Provide the [x, y] coordinate of the cell's center where the given text is located.  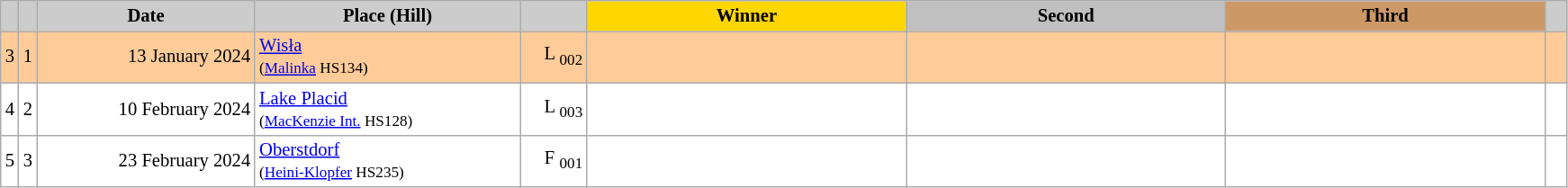
Place (Hill) [387, 15]
1 [28, 57]
Winner [747, 15]
2 [28, 109]
13 January 2024 [146, 57]
Third [1386, 15]
4 [10, 109]
10 February 2024 [146, 109]
Oberstdorf(Heini-Klopfer HS235) [387, 161]
L 003 [554, 109]
Lake Placid(MacKenzie Int. HS128) [387, 109]
Date [146, 15]
Second [1066, 15]
5 [10, 161]
23 February 2024 [146, 161]
F 001 [554, 161]
L 002 [554, 57]
Wisła(Malinka HS134) [387, 57]
